Locate the cell with the specified text and output its (x, y) center coordinate. 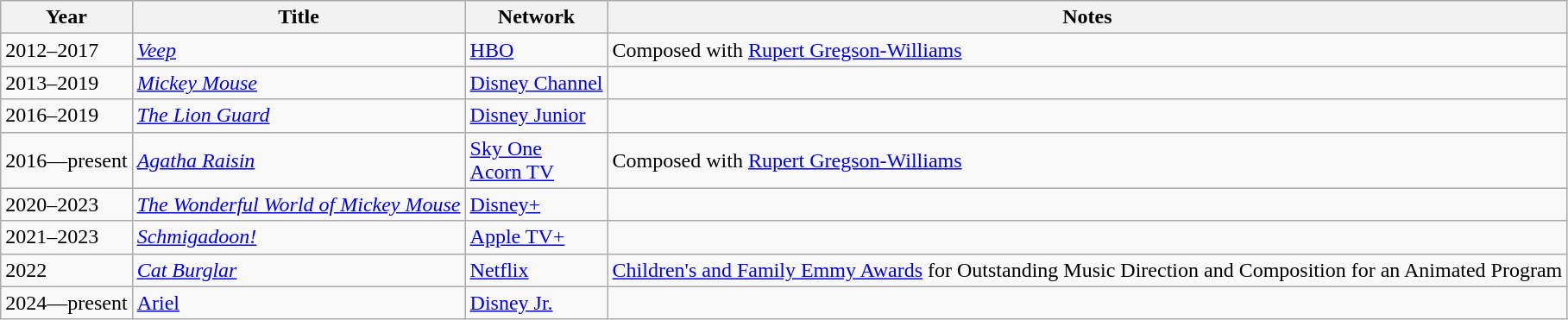
Schmigadoon! (299, 237)
HBO (537, 50)
Agatha Raisin (299, 160)
Apple TV+ (537, 237)
Mickey Mouse (299, 83)
The Lion Guard (299, 116)
2016—present (66, 160)
Cat Burglar (299, 270)
Disney+ (537, 204)
The Wonderful World of Mickey Mouse (299, 204)
2022 (66, 270)
Sky OneAcorn TV (537, 160)
2024—present (66, 303)
Children's and Family Emmy Awards for Outstanding Music Direction and Composition for an Animated Program (1087, 270)
Notes (1087, 17)
2020–2023 (66, 204)
Ariel (299, 303)
Disney Jr. (537, 303)
2012–2017 (66, 50)
Netflix (537, 270)
Disney Junior (537, 116)
2016–2019 (66, 116)
2013–2019 (66, 83)
Year (66, 17)
2021–2023 (66, 237)
Title (299, 17)
Network (537, 17)
Disney Channel (537, 83)
Veep (299, 50)
